For the text-containing cell, return its midpoint in (X, Y) coordinate format. 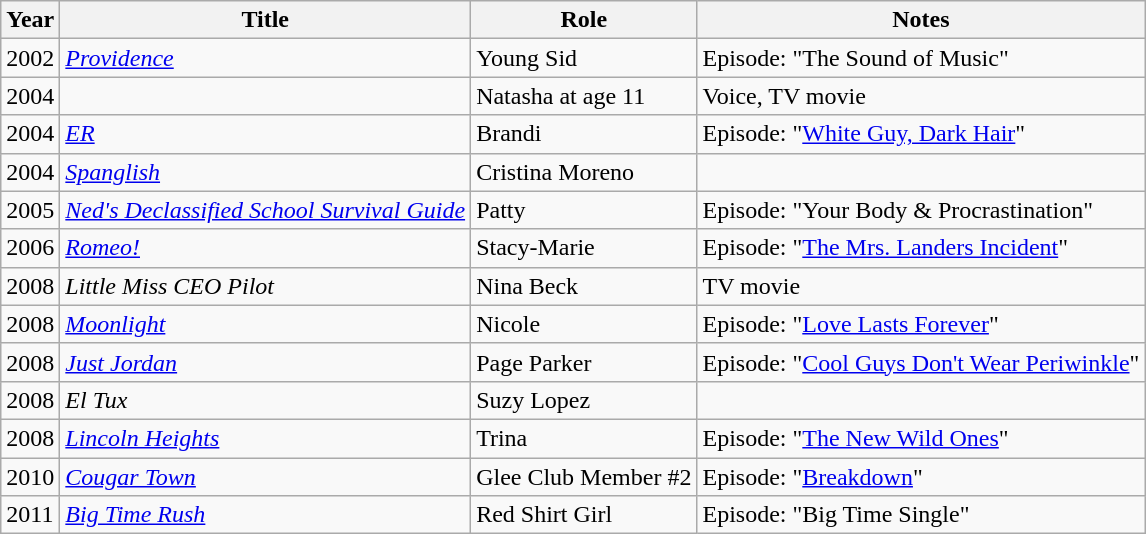
Page Parker (584, 362)
2010 (30, 477)
Patty (584, 210)
Nicole (584, 324)
Suzy Lopez (584, 400)
Romeo! (266, 248)
Little Miss CEO Pilot (266, 286)
Lincoln Heights (266, 438)
Brandi (584, 134)
Episode: "Love Lasts Forever" (921, 324)
Young Sid (584, 58)
2005 (30, 210)
Voice, TV movie (921, 96)
2002 (30, 58)
Red Shirt Girl (584, 515)
Role (584, 20)
2011 (30, 515)
Glee Club Member #2 (584, 477)
Just Jordan (266, 362)
Episode: "White Guy, Dark Hair" (921, 134)
Episode: "Your Body & Procrastination" (921, 210)
Cougar Town (266, 477)
Moonlight (266, 324)
Cristina Moreno (584, 172)
El Tux (266, 400)
Year (30, 20)
2006 (30, 248)
TV movie (921, 286)
Stacy-Marie (584, 248)
Spanglish (266, 172)
Episode: "Big Time Single" (921, 515)
Providence (266, 58)
Big Time Rush (266, 515)
Nina Beck (584, 286)
Episode: "The Mrs. Landers Incident" (921, 248)
Ned's Declassified School Survival Guide (266, 210)
ER (266, 134)
Trina (584, 438)
Episode: "The Sound of Music" (921, 58)
Episode: "Breakdown" (921, 477)
Natasha at age 11 (584, 96)
Episode: "Cool Guys Don't Wear Periwinkle" (921, 362)
Episode: "The New Wild Ones" (921, 438)
Notes (921, 20)
Title (266, 20)
